Extract the [X, Y] coordinate from the center of the cell holding the provided text.  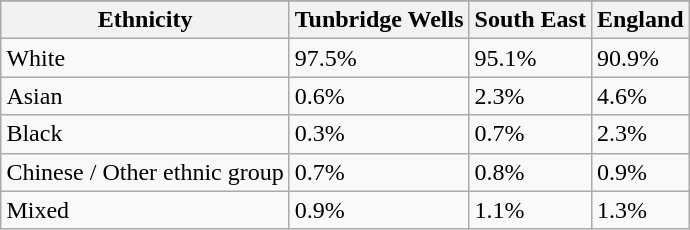
Tunbridge Wells [379, 20]
4.6% [640, 96]
Black [145, 134]
0.3% [379, 134]
97.5% [379, 58]
White [145, 58]
95.1% [530, 58]
90.9% [640, 58]
South East [530, 20]
1.1% [530, 210]
Chinese / Other ethnic group [145, 172]
1.3% [640, 210]
Mixed [145, 210]
0.8% [530, 172]
0.6% [379, 96]
Ethnicity [145, 20]
Asian [145, 96]
England [640, 20]
